Determine the [x, y] coordinate at the center of the cell enclosing the given text.  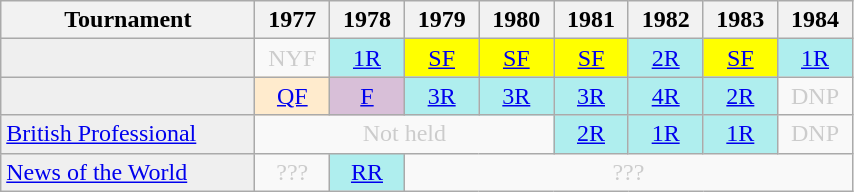
Not held [404, 134]
British Professional [128, 134]
F [368, 96]
1980 [516, 20]
QF [292, 96]
1982 [666, 20]
RR [368, 172]
News of the World [128, 172]
1981 [592, 20]
1978 [368, 20]
1979 [442, 20]
NYF [292, 58]
4R [666, 96]
Tournament [128, 20]
1984 [816, 20]
1983 [740, 20]
1977 [292, 20]
